Capture the cell that displays the provided text and extract its (X, Y) central coordinate. 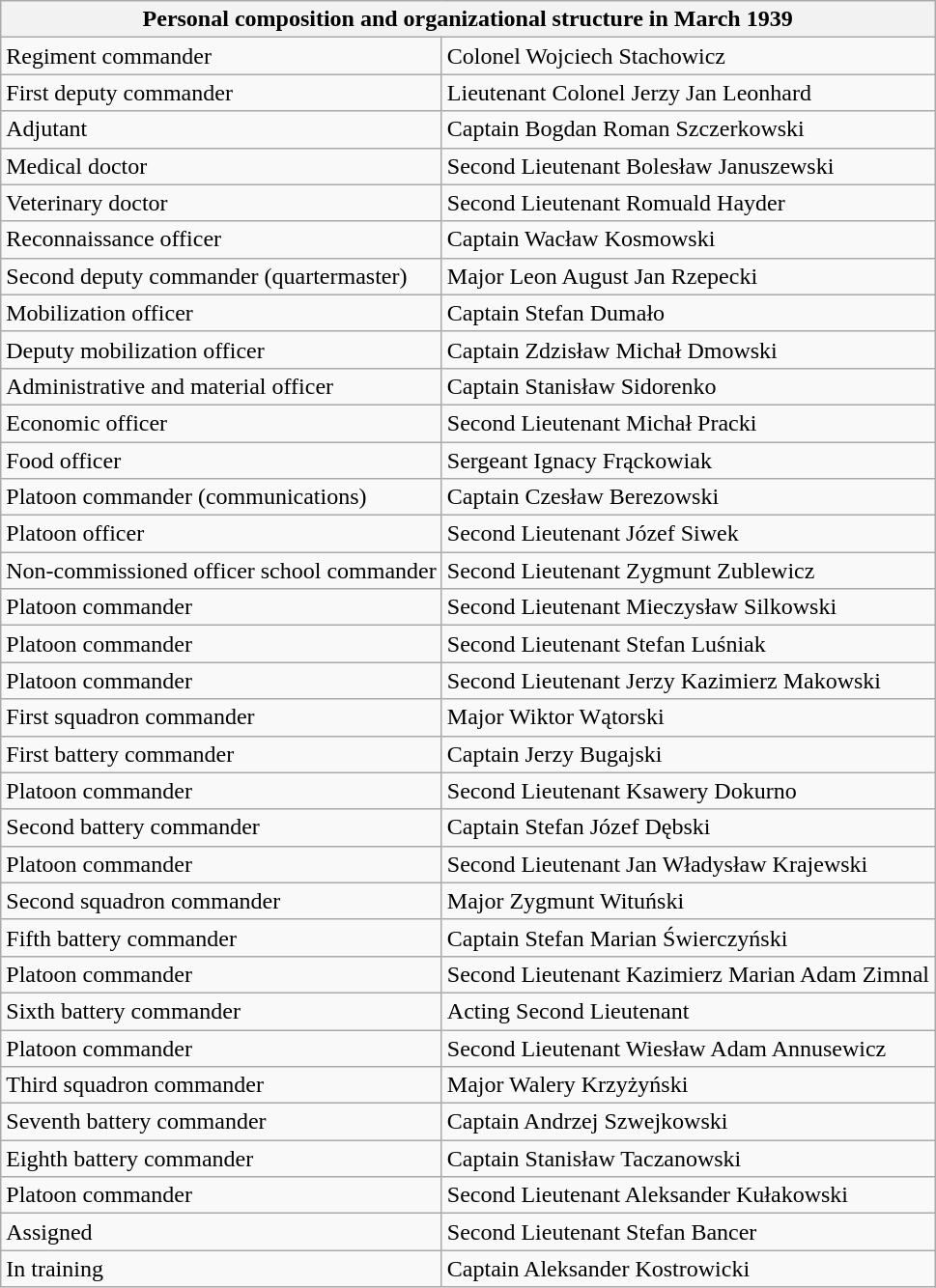
Second Lieutenant Jan Władysław Krajewski (688, 864)
Major Walery Krzyżyński (688, 1085)
First deputy commander (222, 93)
Captain Aleksander Kostrowicki (688, 1269)
Second Lieutenant Aleksander Kułakowski (688, 1195)
Second Lieutenant Wiesław Adam Annusewicz (688, 1048)
Regiment commander (222, 56)
Major Leon August Jan Rzepecki (688, 276)
Assigned (222, 1232)
Second deputy commander (quartermaster) (222, 276)
Second Lieutenant Michał Pracki (688, 423)
Seventh battery commander (222, 1122)
Second Lieutenant Jerzy Kazimierz Makowski (688, 681)
Mobilization officer (222, 313)
Deputy mobilization officer (222, 350)
Captain Zdzisław Michał Dmowski (688, 350)
Captain Stanisław Taczanowski (688, 1159)
Second Lieutenant Stefan Luśniak (688, 644)
Reconnaissance officer (222, 239)
Adjutant (222, 129)
Food officer (222, 461)
Captain Jerzy Bugajski (688, 754)
Second Lieutenant Romuald Hayder (688, 203)
Second Lieutenant Zygmunt Zublewicz (688, 571)
Lieutenant Colonel Jerzy Jan Leonhard (688, 93)
Medical doctor (222, 166)
Platoon officer (222, 534)
Second Lieutenant Józef Siwek (688, 534)
Second squadron commander (222, 901)
Second Lieutenant Ksawery Dokurno (688, 791)
Captain Czesław Berezowski (688, 497)
Administrative and material officer (222, 386)
Platoon commander (communications) (222, 497)
Captain Bogdan Roman Szczerkowski (688, 129)
Personal composition and organizational structure in March 1939 (468, 19)
Non-commissioned officer school commander (222, 571)
Veterinary doctor (222, 203)
First battery commander (222, 754)
Captain Stanisław Sidorenko (688, 386)
Eighth battery commander (222, 1159)
Second Lieutenant Stefan Bancer (688, 1232)
Captain Stefan Józef Dębski (688, 827)
Captain Stefan Marian Świerczyński (688, 938)
Second Lieutenant Mieczysław Silkowski (688, 607)
Second Lieutenant Kazimierz Marian Adam Zimnal (688, 974)
Sergeant Ignacy Frąckowiak (688, 461)
Sixth battery commander (222, 1011)
Captain Wacław Kosmowski (688, 239)
Second battery commander (222, 827)
Major Wiktor Wątorski (688, 717)
Captain Stefan Dumało (688, 313)
Economic officer (222, 423)
Fifth battery commander (222, 938)
Major Zygmunt Wituński (688, 901)
Colonel Wojciech Stachowicz (688, 56)
Second Lieutenant Bolesław Januszewski (688, 166)
In training (222, 1269)
Acting Second Lieutenant (688, 1011)
Third squadron commander (222, 1085)
First squadron commander (222, 717)
Captain Andrzej Szwejkowski (688, 1122)
